Detect which cell encompasses the target text, then output its [x, y] center coordinate. 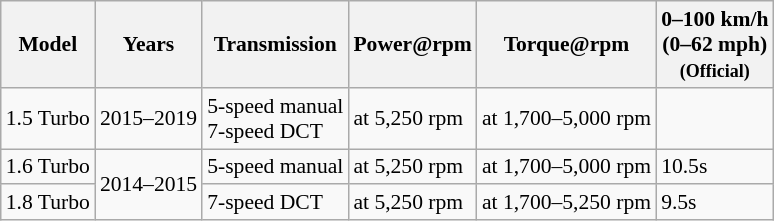
2014–2015 [148, 184]
Years [148, 44]
9.5s [714, 203]
at 1,700–5,250 rpm [566, 203]
10.5s [714, 167]
2015–2019 [148, 118]
1.6 Turbo [48, 167]
Transmission [275, 44]
1.5 Turbo [48, 118]
Model [48, 44]
Power@rpm [412, 44]
5-speed manual7-speed DCT [275, 118]
Torque@rpm [566, 44]
7-speed DCT [275, 203]
5-speed manual [275, 167]
0–100 km/h(0–62 mph)(Official) [714, 44]
1.8 Turbo [48, 203]
